Detect which cell encompasses the target text, then output its [X, Y] center coordinate. 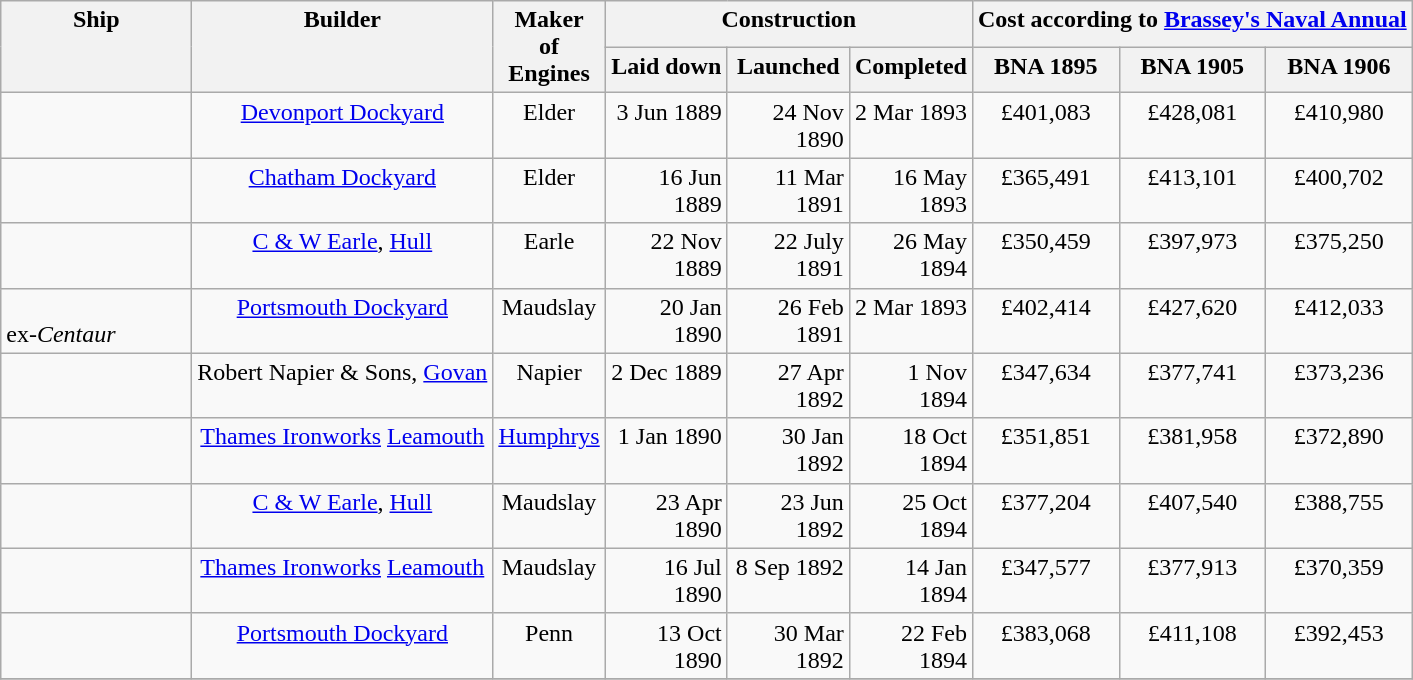
22 Nov 1889 [666, 256]
£370,359 [1340, 580]
Napier [549, 386]
£381,958 [1192, 450]
£401,083 [1046, 126]
£392,453 [1340, 646]
ex-Centaur [96, 320]
£372,890 [1340, 450]
24 Nov 1890 [788, 126]
£402,414 [1046, 320]
30 Jan 1892 [788, 450]
£377,741 [1192, 386]
Cost according to Brassey's Naval Annual [1192, 24]
Completed [910, 70]
1 Nov 1894 [910, 386]
3 Jun 1889 [666, 126]
£427,620 [1192, 320]
23 Apr 1890 [666, 516]
£413,101 [1192, 190]
£397,973 [1192, 256]
23 Jun 1892 [788, 516]
11 Mar 1891 [788, 190]
£373,236 [1340, 386]
BNA 1905 [1192, 70]
16 Jun 1889 [666, 190]
£377,204 [1046, 516]
Devonport Dockyard [342, 126]
27 Apr 1892 [788, 386]
Ship [96, 47]
£347,634 [1046, 386]
18 Oct 1894 [910, 450]
£410,980 [1340, 126]
26 May 1894 [910, 256]
2 Dec 1889 [666, 386]
22 July 1891 [788, 256]
22 Feb 1894 [910, 646]
£388,755 [1340, 516]
BNA 1906 [1340, 70]
£377,913 [1192, 580]
14 Jan 1894 [910, 580]
Launched [788, 70]
£347,577 [1046, 580]
Penn [549, 646]
Robert Napier & Sons, Govan [342, 386]
Laid down [666, 70]
Earle [549, 256]
13 Oct 1890 [666, 646]
20 Jan 1890 [666, 320]
£411,108 [1192, 646]
£375,250 [1340, 256]
Construction [788, 24]
8 Sep 1892 [788, 580]
£400,702 [1340, 190]
Chatham Dockyard [342, 190]
BNA 1895 [1046, 70]
£428,081 [1192, 126]
26 Feb 1891 [788, 320]
Builder [342, 47]
£351,851 [1046, 450]
16 May 1893 [910, 190]
30 Mar 1892 [788, 646]
£412,033 [1340, 320]
Humphrys [549, 450]
25 Oct 1894 [910, 516]
1 Jan 1890 [666, 450]
MakerofEngines [549, 47]
£383,068 [1046, 646]
16 Jul 1890 [666, 580]
£365,491 [1046, 190]
£407,540 [1192, 516]
£350,459 [1046, 256]
